Scan for the cell matching the given text and deliver its [X, Y] coordinate at center. 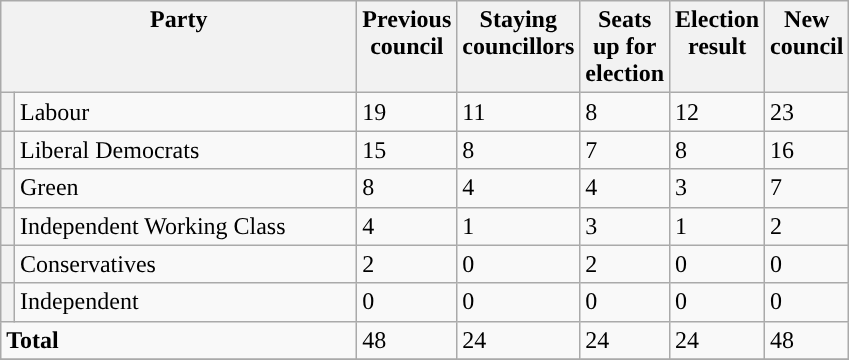
19 [407, 112]
Previous council [407, 47]
Green [185, 188]
Election result [718, 47]
11 [518, 112]
Staying councillors [518, 47]
Conservatives [185, 264]
Liberal Democrats [185, 150]
Party [179, 47]
Independent Working Class [185, 226]
16 [807, 150]
15 [407, 150]
Seats up for election [625, 47]
12 [718, 112]
Labour [185, 112]
Independent [185, 302]
New council [807, 47]
Total [179, 340]
23 [807, 112]
